Return (X, Y) of the center of cell containing provided text 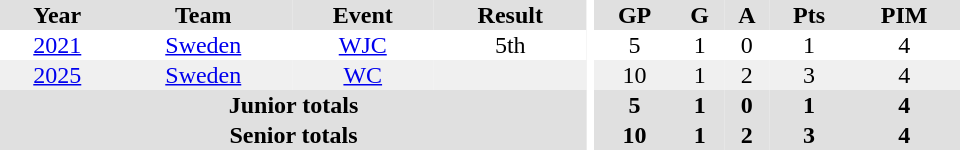
Junior totals (294, 105)
GP (635, 15)
WC (363, 75)
PIM (904, 15)
2021 (58, 45)
2025 (58, 75)
G (700, 15)
A (747, 15)
WJC (363, 45)
Event (363, 15)
Senior totals (294, 135)
Team (204, 15)
Year (58, 15)
Result (511, 15)
5th (511, 45)
Pts (810, 15)
